For the text-containing cell, return its midpoint in [X, Y] coordinate format. 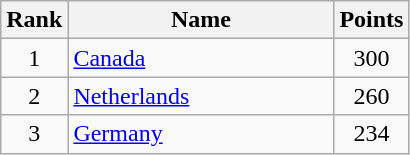
Name [201, 20]
300 [372, 58]
Germany [201, 134]
234 [372, 134]
Rank [34, 20]
2 [34, 96]
Points [372, 20]
Netherlands [201, 96]
Canada [201, 58]
1 [34, 58]
260 [372, 96]
3 [34, 134]
